From the cell containing the given text, extract its center point as (X, Y) coordinate. 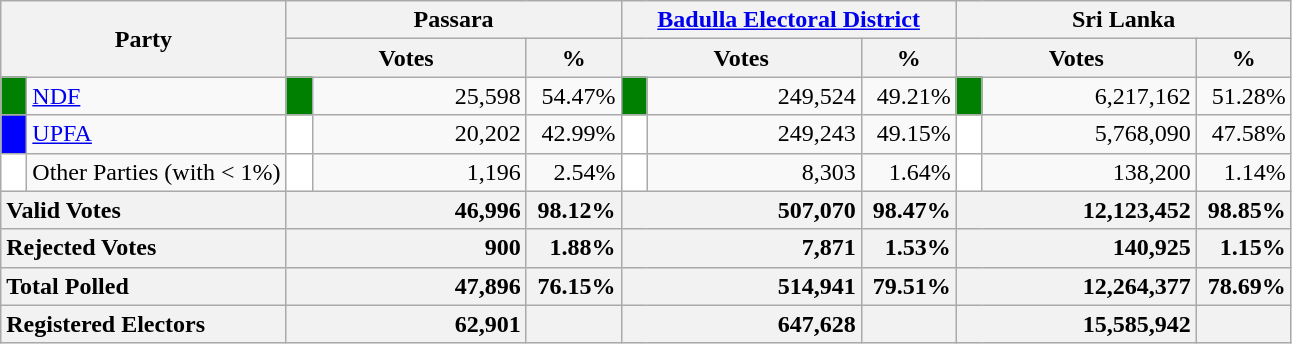
Valid Votes (144, 210)
78.69% (1244, 286)
900 (406, 248)
Total Polled (144, 286)
Sri Lanka (1124, 20)
UPFA (156, 134)
47,896 (406, 286)
NDF (156, 96)
20,202 (419, 134)
Registered Electors (144, 324)
2.54% (574, 172)
647,628 (741, 324)
54.47% (574, 96)
98.47% (908, 210)
249,243 (754, 134)
46,996 (406, 210)
507,070 (741, 210)
8,303 (754, 172)
6,217,162 (1089, 96)
12,123,452 (1076, 210)
1.64% (908, 172)
79.51% (908, 286)
514,941 (741, 286)
12,264,377 (1076, 286)
1,196 (419, 172)
1.15% (1244, 248)
49.15% (908, 134)
Passara (454, 20)
1.14% (1244, 172)
51.28% (1244, 96)
140,925 (1076, 248)
Party (144, 39)
98.85% (1244, 210)
42.99% (574, 134)
5,768,090 (1089, 134)
Other Parties (with < 1%) (156, 172)
7,871 (741, 248)
76.15% (574, 286)
47.58% (1244, 134)
138,200 (1089, 172)
15,585,942 (1076, 324)
249,524 (754, 96)
25,598 (419, 96)
Rejected Votes (144, 248)
98.12% (574, 210)
49.21% (908, 96)
1.53% (908, 248)
1.88% (574, 248)
62,901 (406, 324)
Badulla Electoral District (788, 20)
